Search for the cell housing the specified text and yield its (x, y) center coordinate. 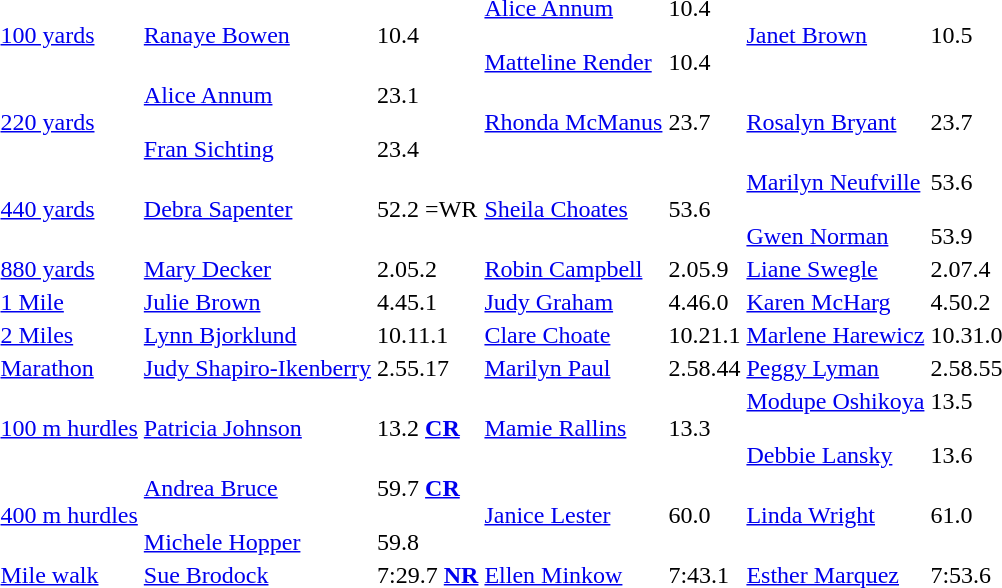
Debra Sapenter (257, 209)
Alice AnnumFran Sichting (257, 122)
53.6 (704, 209)
Patricia Johnson (257, 428)
2.55.17 (428, 368)
Andrea BruceMichele Hopper (257, 515)
Clare Choate (574, 335)
Judy Graham (574, 302)
2.58.44 (704, 368)
Marilyn NeufvilleGwen Norman (836, 209)
Linda Wright (836, 515)
Mamie Rallins (574, 428)
Rosalyn Bryant (836, 122)
23.123.4 (428, 122)
59.7 CR59.8 (428, 515)
2.05.2 (428, 269)
Modupe OshikoyaDebbie Lansky (836, 428)
23.7 (704, 122)
60.0 (704, 515)
Liane Swegle (836, 269)
52.2 =WR (428, 209)
13.2 CR (428, 428)
Julie Brown (257, 302)
Judy Shapiro-Ikenberry (257, 368)
Janice Lester (574, 515)
Rhonda McManus (574, 122)
4.45.1 (428, 302)
Mary Decker (257, 269)
Marlene Harewicz (836, 335)
4.46.0 (704, 302)
Lynn Bjorklund (257, 335)
Marilyn Paul (574, 368)
Robin Campbell (574, 269)
Peggy Lyman (836, 368)
Sheila Choates (574, 209)
2.05.9 (704, 269)
13.3 (704, 428)
10.21.1 (704, 335)
10.11.1 (428, 335)
Karen McHarg (836, 302)
